Pinpoint the cell where the given text exists, returning its [X, Y] midpoint coordinate. 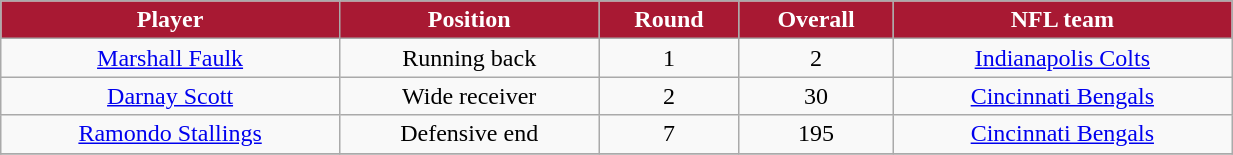
Darnay Scott [170, 96]
7 [669, 134]
Marshall Faulk [170, 58]
195 [816, 134]
30 [816, 96]
Ramondo Stallings [170, 134]
Position [469, 20]
Running back [469, 58]
NFL team [1062, 20]
Player [170, 20]
Round [669, 20]
Indianapolis Colts [1062, 58]
Defensive end [469, 134]
1 [669, 58]
Overall [816, 20]
Wide receiver [469, 96]
